Pinpoint the cell where the given text exists, returning its [x, y] midpoint coordinate. 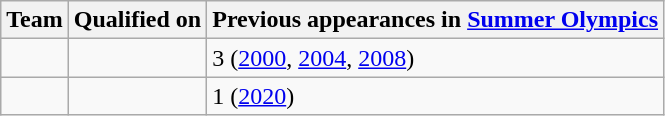
3 (2000, 2004, 2008) [436, 58]
Previous appearances in Summer Olympics [436, 20]
1 (2020) [436, 96]
Qualified on [137, 20]
Team [35, 20]
